For the text-containing cell, return its midpoint in [X, Y] coordinate format. 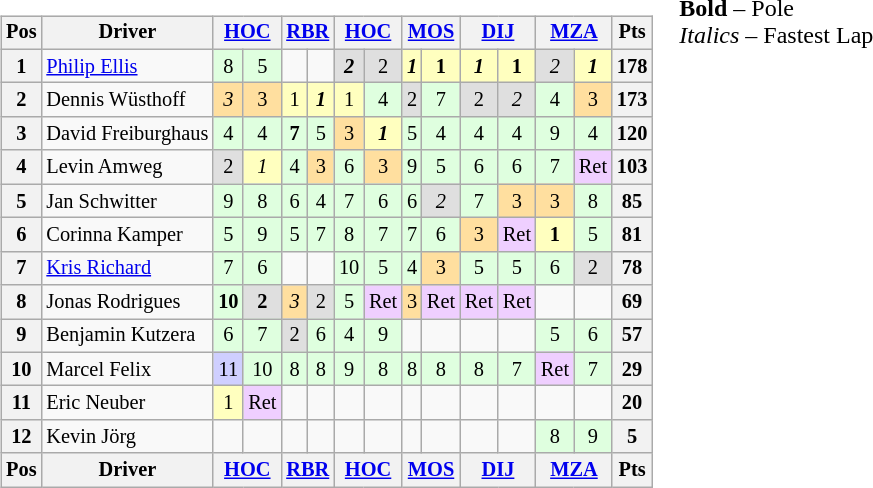
120 [632, 134]
Marcel Felix [127, 369]
29 [632, 369]
Dennis Wüsthoff [127, 100]
Kris Richard [127, 268]
81 [632, 235]
20 [632, 403]
Benjamin Kutzera [127, 336]
Kevin Jörg [127, 437]
Levin Amweg [127, 167]
78 [632, 268]
103 [632, 167]
178 [632, 66]
Philip Ellis [127, 66]
Corinna Kamper [127, 235]
12 [21, 437]
David Freiburghaus [127, 134]
69 [632, 302]
85 [632, 201]
57 [632, 336]
Jonas Rodrigues [127, 302]
Eric Neuber [127, 403]
Jan Schwitter [127, 201]
173 [632, 100]
